Return (x, y) of the center of cell containing provided text 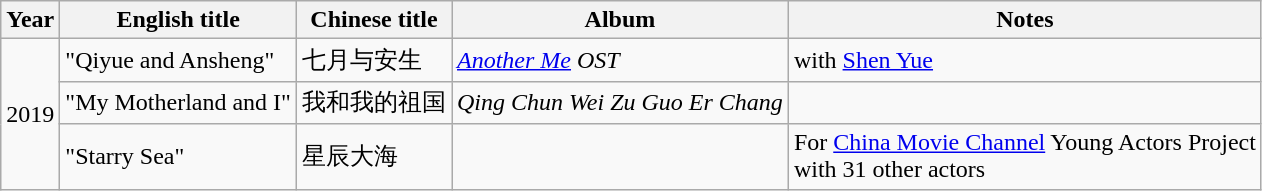
For China Movie Channel Young Actors Projectwith 31 other actors (1024, 156)
星辰大海 (374, 156)
with Shen Yue (1024, 60)
"Qiyue and Ansheng" (178, 60)
Chinese title (374, 20)
七月与安生 (374, 60)
English title (178, 20)
Album (620, 20)
2019 (30, 114)
Qing Chun Wei Zu Guo Er Chang (620, 102)
Year (30, 20)
"Starry Sea" (178, 156)
"My Motherland and I" (178, 102)
Notes (1024, 20)
Another Me OST (620, 60)
我和我的祖国 (374, 102)
